Detect which cell encompasses the target text, then output its [X, Y] center coordinate. 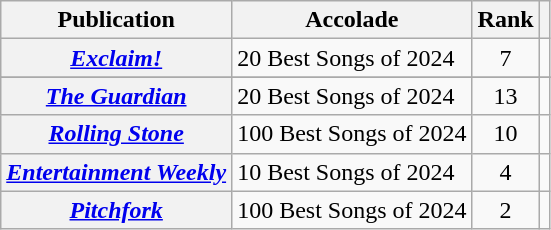
13 [506, 96]
4 [506, 172]
2 [506, 210]
Pitchfork [116, 210]
Accolade [352, 20]
Exclaim! [116, 58]
Rolling Stone [116, 134]
Rank [506, 20]
7 [506, 58]
The Guardian [116, 96]
10 [506, 134]
Publication [116, 20]
10 Best Songs of 2024 [352, 172]
Entertainment Weekly [116, 172]
